Extract the [X, Y] coordinate from the center of the cell holding the provided text.  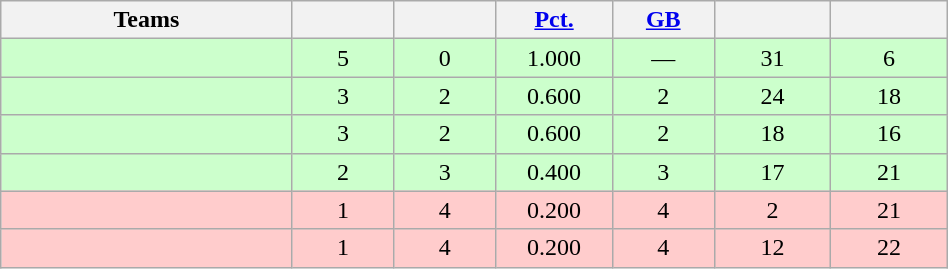
0.400 [554, 172]
24 [772, 96]
— [663, 58]
GB [663, 20]
12 [772, 248]
5 [343, 58]
22 [890, 248]
1.000 [554, 58]
17 [772, 172]
16 [890, 134]
6 [890, 58]
Teams [146, 20]
31 [772, 58]
0 [445, 58]
Pct. [554, 20]
